Output the [X, Y] coordinate of the center of the cell containing the given text.  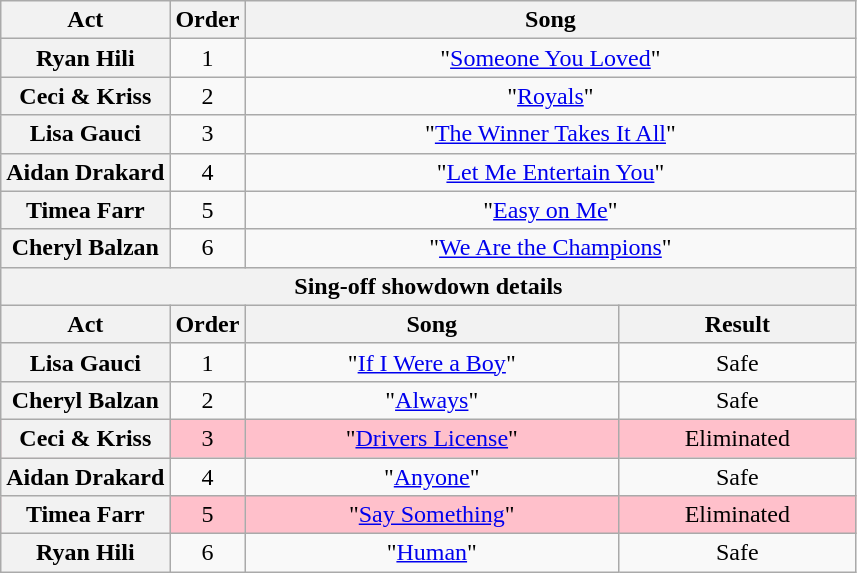
"Let Me Entertain You" [550, 172]
"Human" [432, 553]
"Say Something" [432, 515]
"Always" [432, 400]
"If I Were a Boy" [432, 362]
"Someone You Loved" [550, 58]
"Anyone" [432, 477]
Sing-off showdown details [428, 286]
"Royals" [550, 96]
"The Winner Takes It All" [550, 134]
"Easy on Me" [550, 210]
"We Are the Champions" [550, 248]
"Drivers License" [432, 438]
Result [738, 324]
